Extract the [x, y] coordinate from the center of the cell holding the provided text.  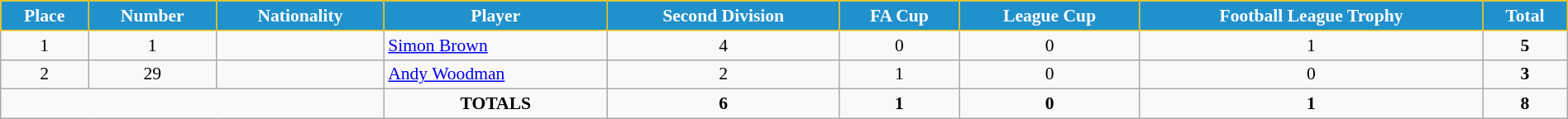
Player [495, 16]
League Cup [1049, 16]
4 [723, 45]
8 [1525, 104]
Total [1525, 16]
29 [152, 74]
Second Division [723, 16]
5 [1525, 45]
3 [1525, 74]
Andy Woodman [495, 74]
Simon Brown [495, 45]
Nationality [300, 16]
TOTALS [495, 104]
Number [152, 16]
Place [45, 16]
6 [723, 104]
Football League Trophy [1311, 16]
FA Cup [900, 16]
